For the text-containing cell, return its midpoint in [X, Y] coordinate format. 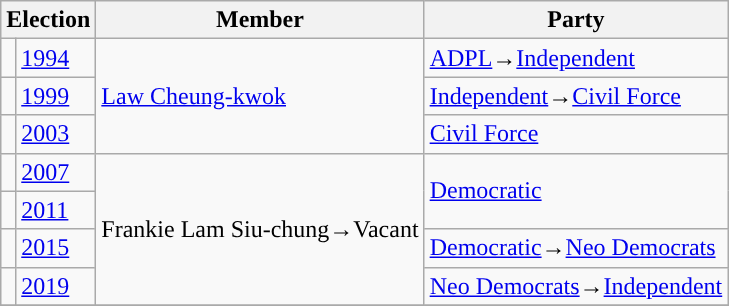
Election [48, 20]
Frankie Lam Siu-chung→Vacant [260, 229]
2011 [56, 210]
1999 [56, 96]
Democratic→Neo Democrats [576, 248]
Member [260, 20]
Democratic [576, 191]
2003 [56, 134]
Law Cheung-kwok [260, 96]
2015 [56, 248]
1994 [56, 58]
Neo Democrats→Independent [576, 286]
2019 [56, 286]
2007 [56, 172]
ADPL→Independent [576, 58]
Independent→Civil Force [576, 96]
Civil Force [576, 134]
Party [576, 20]
